Locate the cell with the specified text and output its (x, y) center coordinate. 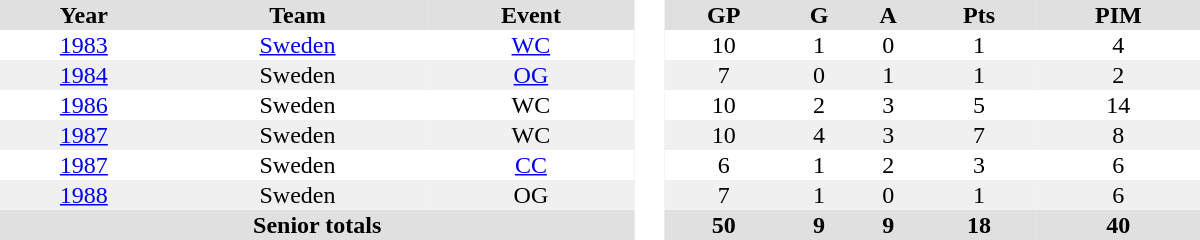
1988 (84, 195)
Event (530, 15)
A (888, 15)
CC (530, 165)
1984 (84, 75)
Team (298, 15)
5 (980, 105)
1986 (84, 105)
18 (980, 225)
50 (724, 225)
Senior totals (317, 225)
GP (724, 15)
14 (1118, 105)
Pts (980, 15)
G (818, 15)
Year (84, 15)
8 (1118, 135)
40 (1118, 225)
1983 (84, 45)
PIM (1118, 15)
